Identify which cell holds the provided text, then report its [X, Y] central coordinate. 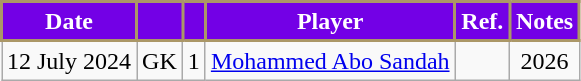
1 [194, 60]
GK [160, 60]
Mohammed Abo Sandah [330, 60]
Notes [545, 22]
Date [70, 22]
2026 [545, 60]
12 July 2024 [70, 60]
Player [330, 22]
Ref. [482, 22]
